Pinpoint the cell where the given text exists, returning its (x, y) midpoint coordinate. 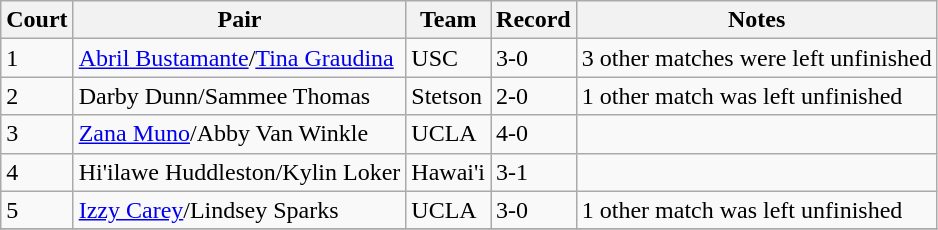
Darby Dunn/Sammee Thomas (240, 96)
Team (448, 20)
Pair (240, 20)
4-0 (534, 134)
Hawai'i (448, 172)
5 (37, 210)
3 other matches were left unfinished (756, 58)
Stetson (448, 96)
2-0 (534, 96)
3-1 (534, 172)
Court (37, 20)
2 (37, 96)
4 (37, 172)
Zana Muno/Abby Van Winkle (240, 134)
Abril Bustamante/Tina Graudina (240, 58)
Record (534, 20)
Notes (756, 20)
USC (448, 58)
1 (37, 58)
Izzy Carey/Lindsey Sparks (240, 210)
3 (37, 134)
Hi'ilawe Huddleston/Kylin Loker (240, 172)
